Identify which cell holds the provided text, then report its [x, y] central coordinate. 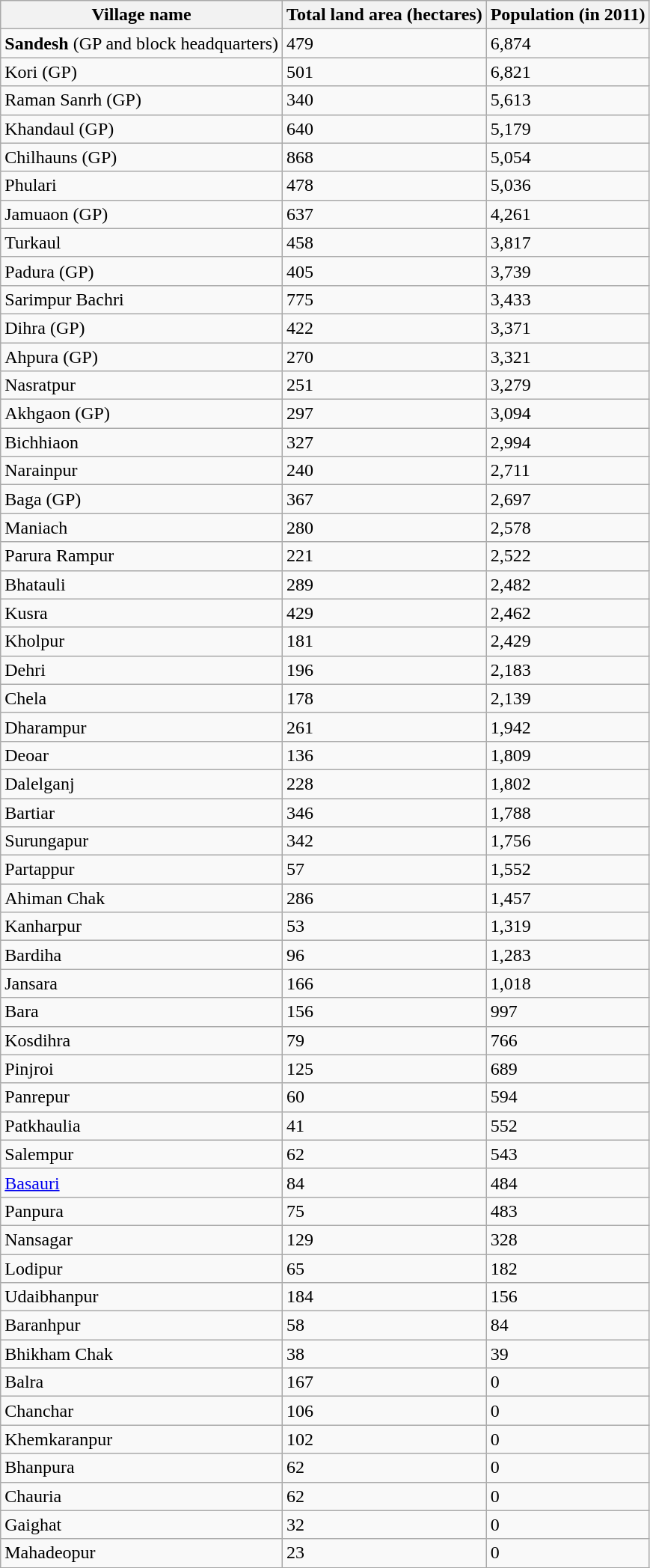
Population (in 2011) [568, 15]
2,578 [568, 528]
775 [384, 299]
125 [384, 1069]
270 [384, 357]
Sarimpur Bachri [142, 299]
Chanchar [142, 1411]
182 [568, 1269]
Total land area (hectares) [384, 15]
422 [384, 328]
479 [384, 43]
Chauria [142, 1496]
Baranhpur [142, 1326]
Kholpur [142, 641]
Kori (GP) [142, 72]
Akhgaon (GP) [142, 414]
79 [384, 1040]
96 [384, 955]
297 [384, 414]
60 [384, 1097]
637 [384, 214]
Khemkaranpur [142, 1439]
766 [568, 1040]
228 [384, 784]
405 [384, 271]
Basauri [142, 1183]
Balra [142, 1382]
Bardiha [142, 955]
286 [384, 898]
Nansagar [142, 1239]
501 [384, 72]
1,552 [568, 870]
Kusra [142, 613]
6,821 [568, 72]
Bhanpura [142, 1468]
429 [384, 613]
166 [384, 983]
Bartiar [142, 812]
3,739 [568, 271]
340 [384, 100]
2,522 [568, 556]
Bhatauli [142, 585]
240 [384, 471]
Jamuaon (GP) [142, 214]
1,802 [568, 784]
1,809 [568, 755]
2,994 [568, 442]
Baga (GP) [142, 499]
Surungapur [142, 841]
Dalelganj [142, 784]
38 [384, 1354]
Dihra (GP) [142, 328]
167 [384, 1382]
327 [384, 442]
1,942 [568, 727]
Khandaul (GP) [142, 129]
Bhikham Chak [142, 1354]
3,371 [568, 328]
75 [384, 1211]
Salempur [142, 1154]
23 [384, 1553]
261 [384, 727]
Ahpura (GP) [142, 357]
3,279 [568, 385]
Dehri [142, 670]
129 [384, 1239]
Udaibhanpur [142, 1297]
Sandesh (GP and block headquarters) [142, 43]
221 [384, 556]
41 [384, 1126]
3,433 [568, 299]
Chela [142, 698]
367 [384, 499]
Panrepur [142, 1097]
Panpura [142, 1211]
Deoar [142, 755]
346 [384, 812]
102 [384, 1439]
Parura Rampur [142, 556]
Raman Sanrh (GP) [142, 100]
483 [568, 1211]
5,179 [568, 129]
Bichhiaon [142, 442]
65 [384, 1269]
58 [384, 1326]
Kosdihra [142, 1040]
640 [384, 129]
4,261 [568, 214]
3,094 [568, 414]
Jansara [142, 983]
Kanharpur [142, 927]
Ahiman Chak [142, 898]
5,054 [568, 157]
5,613 [568, 100]
552 [568, 1126]
2,711 [568, 471]
2,183 [568, 670]
2,697 [568, 499]
Partappur [142, 870]
Bara [142, 1012]
289 [384, 585]
106 [384, 1411]
Pinjroi [142, 1069]
484 [568, 1183]
136 [384, 755]
458 [384, 242]
196 [384, 670]
184 [384, 1297]
3,321 [568, 357]
3,817 [568, 242]
181 [384, 641]
Gaighat [142, 1525]
1,788 [568, 812]
Nasratpur [142, 385]
Chilhauns (GP) [142, 157]
1,018 [568, 983]
868 [384, 157]
478 [384, 186]
2,139 [568, 698]
689 [568, 1069]
251 [384, 385]
342 [384, 841]
Patkhaulia [142, 1126]
178 [384, 698]
2,482 [568, 585]
280 [384, 528]
594 [568, 1097]
543 [568, 1154]
Village name [142, 15]
Phulari [142, 186]
Narainpur [142, 471]
2,429 [568, 641]
53 [384, 927]
6,874 [568, 43]
997 [568, 1012]
Dharampur [142, 727]
1,756 [568, 841]
1,283 [568, 955]
1,457 [568, 898]
5,036 [568, 186]
328 [568, 1239]
57 [384, 870]
Lodipur [142, 1269]
Mahadeopur [142, 1553]
32 [384, 1525]
Padura (GP) [142, 271]
2,462 [568, 613]
1,319 [568, 927]
Maniach [142, 528]
39 [568, 1354]
Turkaul [142, 242]
